Locate the cell with the specified text and output its (x, y) center coordinate. 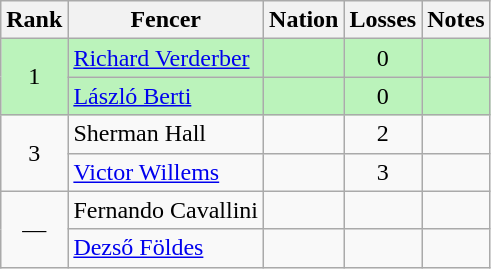
Fernando Cavallini (166, 210)
— (34, 229)
Sherman Hall (166, 134)
1 (34, 77)
2 (383, 134)
László Berti (166, 96)
Richard Verderber (166, 58)
Dezső Földes (166, 248)
Fencer (166, 20)
Nation (304, 20)
Notes (456, 20)
Victor Willems (166, 172)
Rank (34, 20)
Losses (383, 20)
